Identify which cell holds the provided text, then report its (x, y) central coordinate. 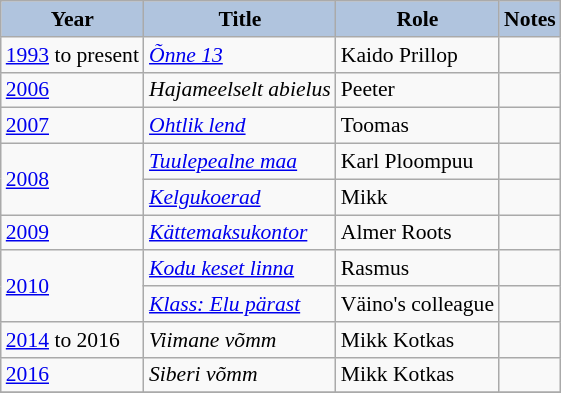
2007 (72, 126)
Kodu keset linna (240, 269)
Tuulepealne maa (240, 162)
Õnne 13 (240, 55)
Peeter (418, 90)
Notes (530, 19)
Karl Ploompuu (418, 162)
Hajameelselt abielus (240, 90)
Year (72, 19)
Ohtlik lend (240, 126)
Mikk (418, 197)
2010 (72, 286)
Kaido Prillop (418, 55)
Viimane võmm (240, 340)
Title (240, 19)
Kättemaksukontor (240, 233)
2016 (72, 375)
Siberi võmm (240, 375)
Klass: Elu pärast (240, 304)
Kelgukoerad (240, 197)
Rasmus (418, 269)
Role (418, 19)
Almer Roots (418, 233)
1993 to present (72, 55)
2006 (72, 90)
2008 (72, 180)
2009 (72, 233)
2014 to 2016 (72, 340)
Väino's colleague (418, 304)
Toomas (418, 126)
